For the text-containing cell, return its midpoint in (X, Y) coordinate format. 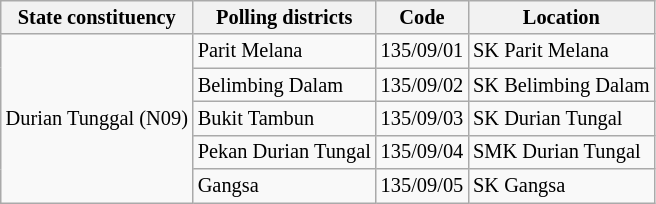
Durian Tunggal (N09) (97, 118)
Code (422, 17)
SK Belimbing Dalam (561, 85)
135/09/03 (422, 118)
State constituency (97, 17)
135/09/04 (422, 152)
SK Durian Tungal (561, 118)
SMK Durian Tungal (561, 152)
135/09/01 (422, 51)
SK Parit Melana (561, 51)
Gangsa (284, 186)
SK Gangsa (561, 186)
Parit Melana (284, 51)
Location (561, 17)
135/09/05 (422, 186)
Pekan Durian Tungal (284, 152)
135/09/02 (422, 85)
Belimbing Dalam (284, 85)
Polling districts (284, 17)
Bukit Tambun (284, 118)
